Scan for the cell matching the given text and deliver its (X, Y) coordinate at center. 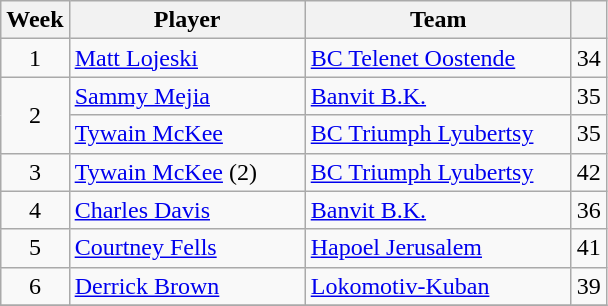
Team (438, 20)
Tywain McKee (187, 134)
Hapoel Jerusalem (438, 248)
Lokomotiv-Kuban (438, 286)
Tywain McKee (2) (187, 172)
Charles Davis (187, 210)
2 (35, 115)
3 (35, 172)
Player (187, 20)
5 (35, 248)
4 (35, 210)
Week (35, 20)
Courtney Fells (187, 248)
41 (588, 248)
39 (588, 286)
Matt Lojeski (187, 58)
Derrick Brown (187, 286)
34 (588, 58)
Sammy Mejia (187, 96)
36 (588, 210)
42 (588, 172)
1 (35, 58)
6 (35, 286)
BC Telenet Oostende (438, 58)
